Detect which cell encompasses the target text, then output its (X, Y) center coordinate. 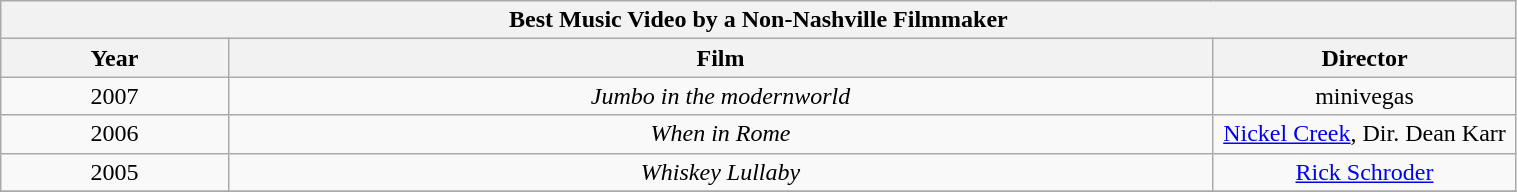
Best Music Video by a Non-Nashville Filmmaker (758, 20)
Whiskey Lullaby (720, 172)
Nickel Creek, Dir. Dean Karr (1364, 134)
Jumbo in the modernworld (720, 96)
Year (114, 58)
2005 (114, 172)
2007 (114, 96)
When in Rome (720, 134)
minivegas (1364, 96)
2006 (114, 134)
Director (1364, 58)
Rick Schroder (1364, 172)
Film (720, 58)
